Detect which cell encompasses the target text, then output its (x, y) center coordinate. 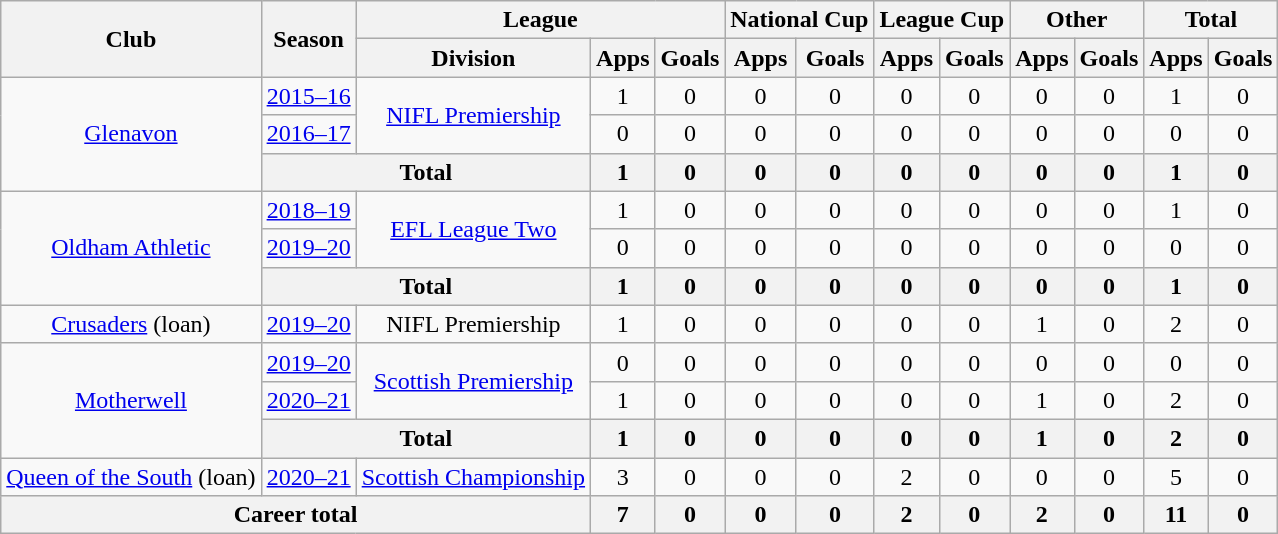
Club (131, 39)
Scottish Championship (473, 477)
Other (1077, 20)
5 (1176, 477)
Division (473, 58)
2016–17 (308, 134)
Motherwell (131, 400)
National Cup (800, 20)
11 (1176, 515)
Glenavon (131, 134)
3 (623, 477)
Career total (296, 515)
2015–16 (308, 96)
7 (623, 515)
League (540, 20)
Crusaders (loan) (131, 324)
2018–19 (308, 210)
EFL League Two (473, 229)
League Cup (942, 20)
Queen of the South (loan) (131, 477)
Scottish Premiership (473, 381)
Oldham Athletic (131, 248)
Season (308, 39)
